Locate the cell with the specified text and output its [x, y] center coordinate. 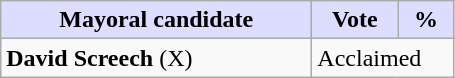
David Screech (X) [156, 58]
Vote [355, 20]
Mayoral candidate [156, 20]
Acclaimed [383, 58]
% [426, 20]
